Return the (x, y) coordinate for the center point of the cell that contains the specified text.  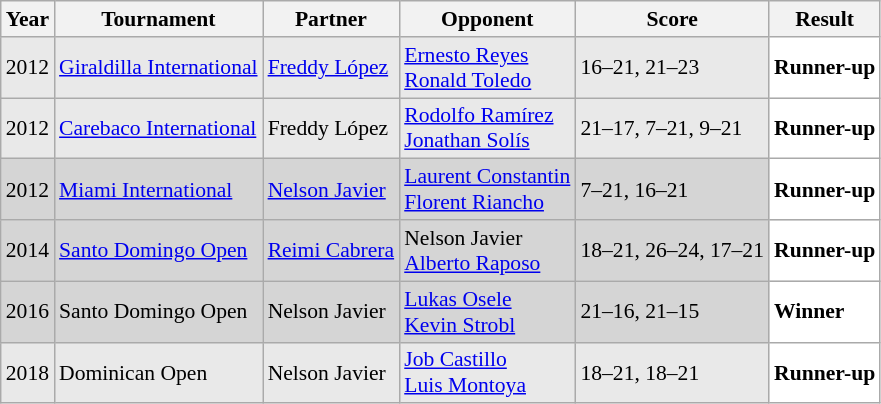
Partner (332, 19)
Ernesto Reyes Ronald Toledo (487, 68)
Job Castillo Luis Montoya (487, 372)
Tournament (158, 19)
Carebaco International (158, 128)
21–17, 7–21, 9–21 (672, 128)
Winner (824, 312)
2014 (28, 250)
18–21, 18–21 (672, 372)
Dominican Open (158, 372)
7–21, 16–21 (672, 190)
Nelson Javier Alberto Raposo (487, 250)
Reimi Cabrera (332, 250)
Rodolfo Ramírez Jonathan Solís (487, 128)
Result (824, 19)
Year (28, 19)
Giraldilla International (158, 68)
Laurent Constantin Florent Riancho (487, 190)
2018 (28, 372)
Score (672, 19)
Opponent (487, 19)
21–16, 21–15 (672, 312)
Miami International (158, 190)
16–21, 21–23 (672, 68)
2016 (28, 312)
Lukas Osele Kevin Strobl (487, 312)
18–21, 26–24, 17–21 (672, 250)
